Detect which cell encompasses the target text, then output its (X, Y) center coordinate. 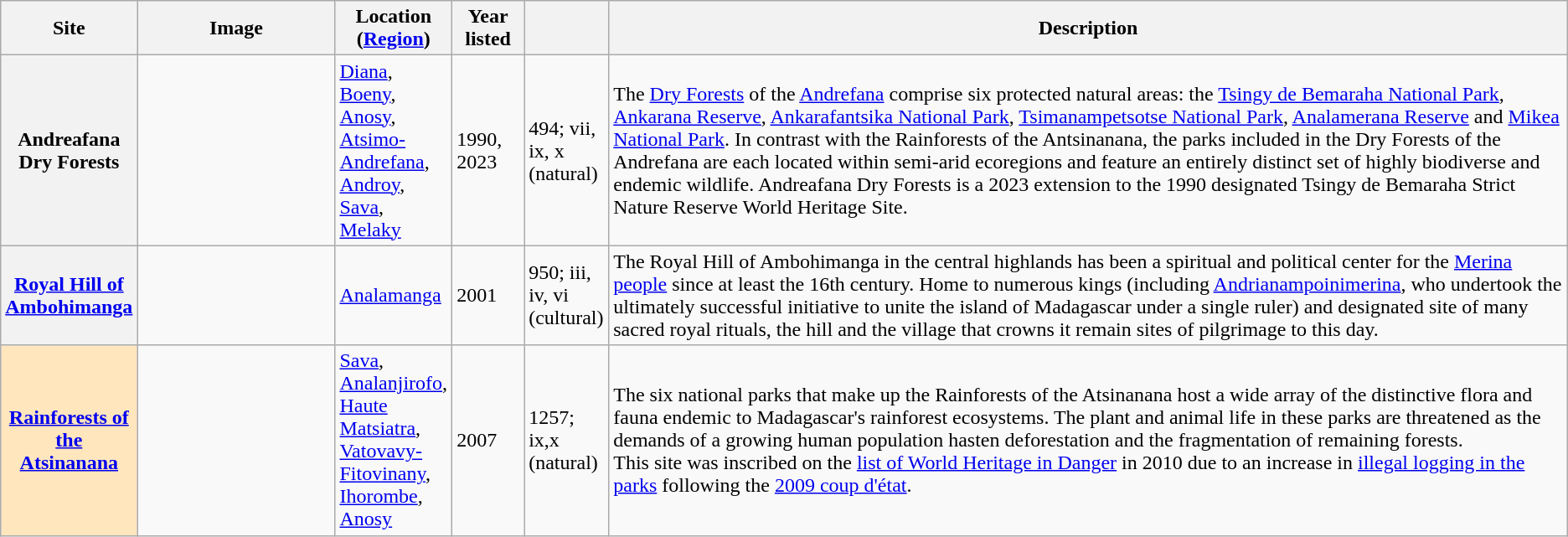
950; iii, iv, vi (cultural) (566, 295)
Site (69, 28)
Location (Region) (394, 28)
Analamanga (394, 295)
Year listed (488, 28)
Andreafana Dry Forests (69, 151)
Diana, Boeny, Anosy, Atsimo-Andrefana, Androy, Sava, Melaky (394, 151)
Description (1089, 28)
Royal Hill of Ambohimanga (69, 295)
1990, 2023 (488, 151)
1257; ix,x (natural) (566, 441)
Rainforests of the Atsinanana (69, 441)
2007 (488, 441)
2001 (488, 295)
Sava, Analanjirofo, Haute Matsiatra, Vatovavy-Fitovinany, Ihorombe, Anosy (394, 441)
Image (236, 28)
494; vii, ix, x (natural) (566, 151)
